Extract the (x, y) coordinate from the center of the cell holding the provided text.  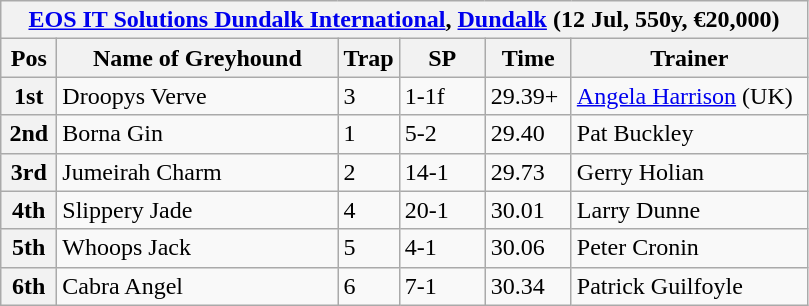
Slippery Jade (198, 210)
30.01 (528, 210)
Larry Dunne (689, 210)
1st (29, 96)
6th (29, 286)
29.40 (528, 134)
29.73 (528, 172)
5 (368, 248)
Droopys Verve (198, 96)
Angela Harrison (UK) (689, 96)
3 (368, 96)
4 (368, 210)
Pat Buckley (689, 134)
1-1f (442, 96)
Borna Gin (198, 134)
EOS IT Solutions Dundalk International, Dundalk (12 Jul, 550y, €20,000) (404, 20)
1 (368, 134)
Pos (29, 58)
Gerry Holian (689, 172)
14-1 (442, 172)
Time (528, 58)
Name of Greyhound (198, 58)
Cabra Angel (198, 286)
SP (442, 58)
5-2 (442, 134)
Peter Cronin (689, 248)
2nd (29, 134)
4th (29, 210)
Jumeirah Charm (198, 172)
30.34 (528, 286)
Patrick Guilfoyle (689, 286)
Trap (368, 58)
6 (368, 286)
7-1 (442, 286)
Whoops Jack (198, 248)
2 (368, 172)
4-1 (442, 248)
5th (29, 248)
29.39+ (528, 96)
Trainer (689, 58)
20-1 (442, 210)
30.06 (528, 248)
3rd (29, 172)
